Return the (x, y) coordinate for the center point of the cell that contains the specified text.  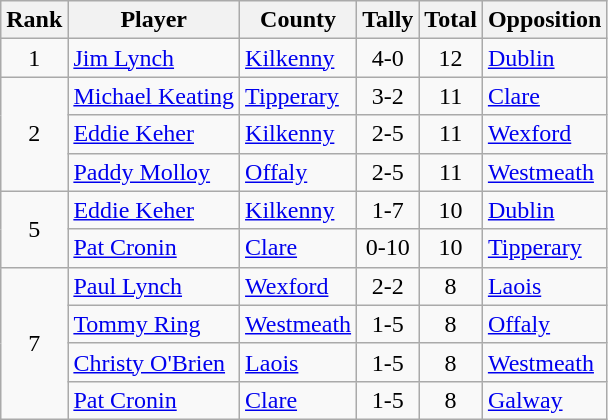
2 (34, 134)
Galway (544, 400)
Michael Keating (154, 96)
Rank (34, 20)
5 (34, 229)
3-2 (388, 96)
Jim Lynch (154, 58)
Tally (388, 20)
Paddy Molloy (154, 172)
Tommy Ring (154, 324)
1-7 (388, 210)
Total (451, 20)
0-10 (388, 248)
Paul Lynch (154, 286)
2-2 (388, 286)
County (298, 20)
12 (451, 58)
7 (34, 343)
Opposition (544, 20)
Player (154, 20)
4-0 (388, 58)
1 (34, 58)
Christy O'Brien (154, 362)
